Determine the [X, Y] coordinate at the center of the cell enclosing the given text.  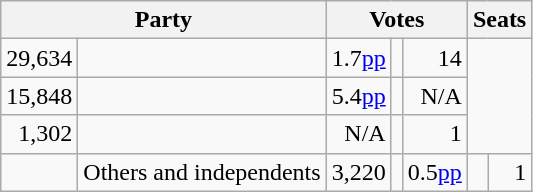
Seats [499, 20]
1,302 [40, 134]
0.5pp [434, 172]
3,220 [358, 172]
Votes [396, 20]
1.7pp [358, 58]
Party [164, 20]
5.4pp [358, 96]
14 [434, 58]
15,848 [40, 96]
Others and independents [202, 172]
29,634 [40, 58]
